Output the (X, Y) coordinate of the center of the cell containing the given text.  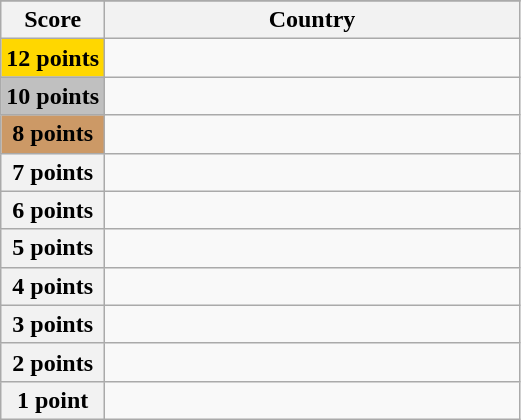
5 points (53, 248)
4 points (53, 286)
12 points (53, 58)
7 points (53, 172)
1 point (53, 400)
Country (312, 20)
3 points (53, 324)
6 points (53, 210)
10 points (53, 96)
2 points (53, 362)
Score (53, 20)
8 points (53, 134)
